Capture the cell that displays the provided text and extract its (X, Y) central coordinate. 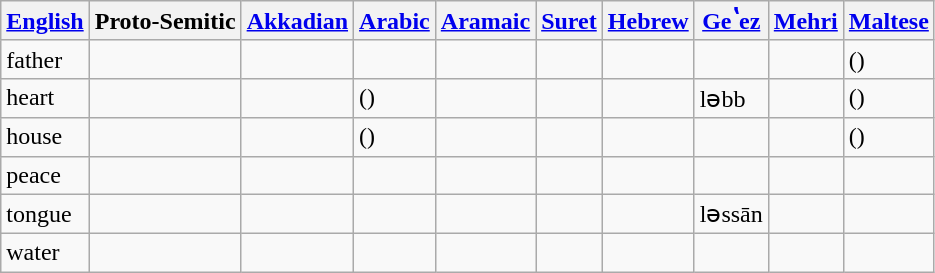
Arabic (395, 21)
Maltese (888, 21)
Mehri (806, 21)
ləssān (731, 214)
Aramaic (485, 21)
heart (45, 98)
tongue (45, 214)
Geʽez (731, 21)
Proto-Semitic (165, 21)
ləbb (731, 98)
house (45, 137)
father (45, 59)
Akkadian (297, 21)
water (45, 253)
peace (45, 175)
Hebrew (648, 21)
English (45, 21)
Suret (570, 21)
